Find where the given text appears and provide that cell's center as (X, Y) coordinate. 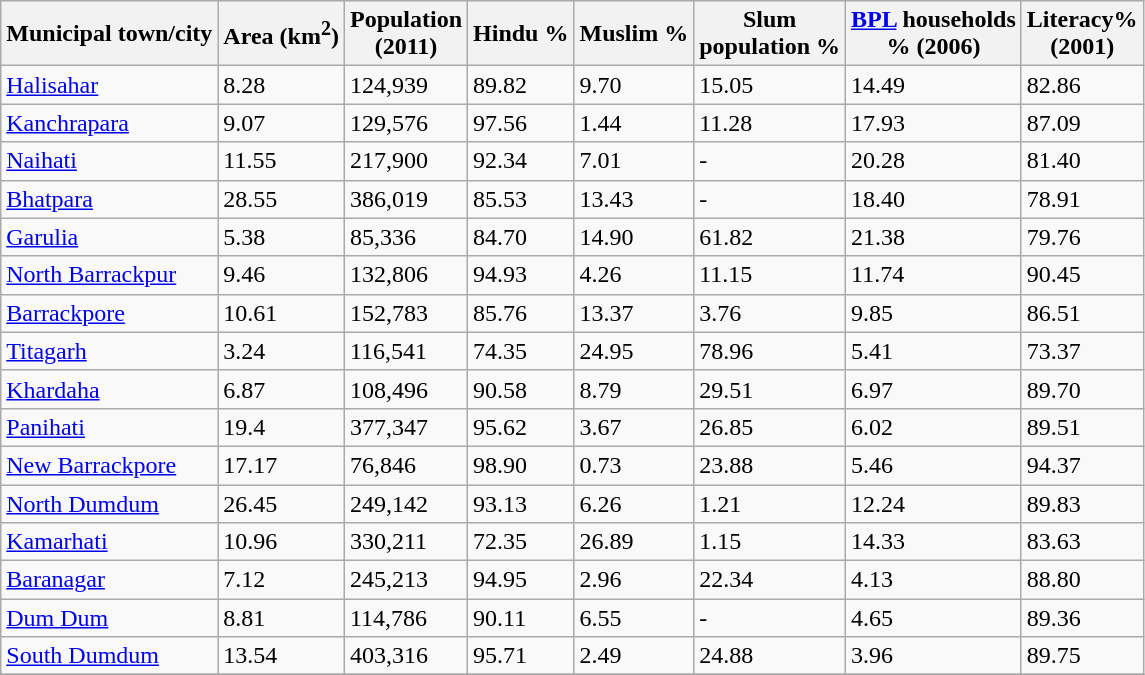
81.40 (1082, 161)
12.24 (934, 503)
249,142 (406, 503)
North Dumdum (110, 503)
132,806 (406, 275)
377,347 (406, 427)
6.87 (282, 389)
1.44 (634, 123)
97.56 (521, 123)
11.55 (282, 161)
78.91 (1082, 199)
93.13 (521, 503)
Kamarhati (110, 542)
89.75 (1082, 656)
386,019 (406, 199)
74.35 (521, 351)
114,786 (406, 618)
94.37 (1082, 465)
85.53 (521, 199)
5.38 (282, 237)
95.71 (521, 656)
8.79 (634, 389)
24.88 (770, 656)
124,939 (406, 85)
9.07 (282, 123)
13.54 (282, 656)
28.55 (282, 199)
76,846 (406, 465)
89.70 (1082, 389)
245,213 (406, 580)
129,576 (406, 123)
82.86 (1082, 85)
29.51 (770, 389)
11.74 (934, 275)
6.02 (934, 427)
Population(2011) (406, 34)
88.80 (1082, 580)
6.26 (634, 503)
South Dumdum (110, 656)
3.76 (770, 313)
13.37 (634, 313)
152,783 (406, 313)
13.43 (634, 199)
26.89 (634, 542)
85,336 (406, 237)
87.09 (1082, 123)
3.96 (934, 656)
3.67 (634, 427)
10.96 (282, 542)
89.36 (1082, 618)
26.85 (770, 427)
108,496 (406, 389)
Halisahar (110, 85)
18.40 (934, 199)
Municipal town/city (110, 34)
7.12 (282, 580)
8.81 (282, 618)
5.41 (934, 351)
217,900 (406, 161)
Panihati (110, 427)
8.28 (282, 85)
2.49 (634, 656)
2.96 (634, 580)
19.4 (282, 427)
90.45 (1082, 275)
Khardaha (110, 389)
94.95 (521, 580)
Garulia (110, 237)
61.82 (770, 237)
83.63 (1082, 542)
403,316 (406, 656)
4.65 (934, 618)
24.95 (634, 351)
Bhatpara (110, 199)
85.76 (521, 313)
Area (km2) (282, 34)
92.34 (521, 161)
89.51 (1082, 427)
78.96 (770, 351)
9.46 (282, 275)
95.62 (521, 427)
23.88 (770, 465)
98.90 (521, 465)
Baranagar (110, 580)
11.28 (770, 123)
7.01 (634, 161)
6.55 (634, 618)
86.51 (1082, 313)
Hindu % (521, 34)
17.93 (934, 123)
5.46 (934, 465)
14.33 (934, 542)
4.26 (634, 275)
New Barrackpore (110, 465)
1.21 (770, 503)
26.45 (282, 503)
15.05 (770, 85)
Kanchrapara (110, 123)
17.17 (282, 465)
BPL households % (2006) (934, 34)
North Barrackpur (110, 275)
22.34 (770, 580)
9.85 (934, 313)
90.58 (521, 389)
90.11 (521, 618)
79.76 (1082, 237)
Barrackpore (110, 313)
10.61 (282, 313)
21.38 (934, 237)
14.49 (934, 85)
20.28 (934, 161)
Literacy% (2001) (1082, 34)
94.93 (521, 275)
Dum Dum (110, 618)
89.83 (1082, 503)
84.70 (521, 237)
Muslim % (634, 34)
11.15 (770, 275)
73.37 (1082, 351)
116,541 (406, 351)
Titagarh (110, 351)
89.82 (521, 85)
330,211 (406, 542)
4.13 (934, 580)
72.35 (521, 542)
6.97 (934, 389)
Slum population % (770, 34)
9.70 (634, 85)
0.73 (634, 465)
14.90 (634, 237)
1.15 (770, 542)
Naihati (110, 161)
3.24 (282, 351)
